Determine the (X, Y) coordinate at the center of the cell enclosing the given text.  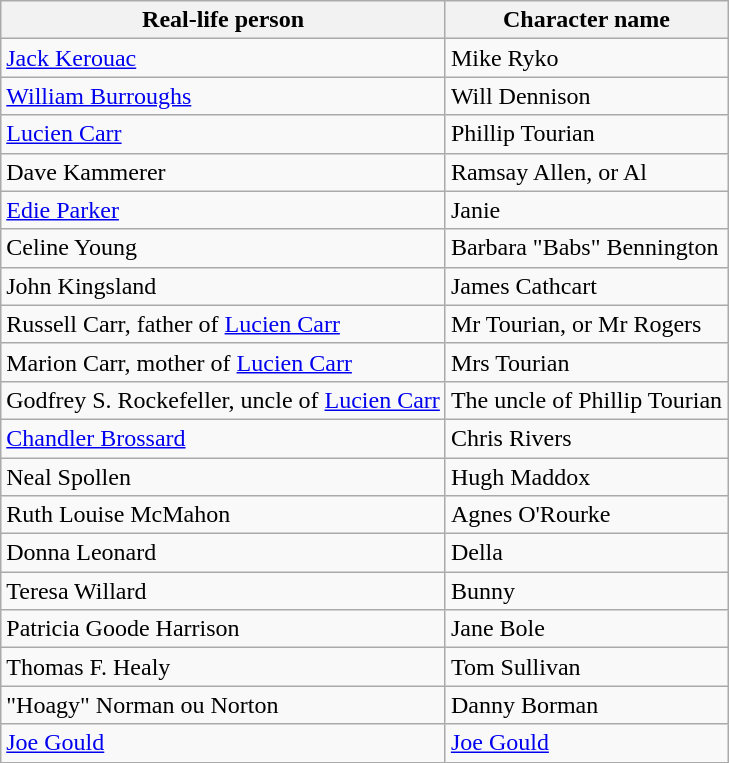
Ramsay Allen, or Al (586, 172)
Chandler Brossard (224, 438)
Donna Leonard (224, 553)
Tom Sullivan (586, 667)
Lucien Carr (224, 134)
Mr Tourian, or Mr Rogers (586, 324)
Agnes O'Rourke (586, 515)
William Burroughs (224, 96)
Dave Kammerer (224, 172)
Danny Borman (586, 705)
Will Dennison (586, 96)
Character name (586, 20)
Thomas F. Healy (224, 667)
Bunny (586, 591)
Edie Parker (224, 210)
Mike Ryko (586, 58)
Janie (586, 210)
Hugh Maddox (586, 477)
Patricia Goode Harrison (224, 629)
John Kingsland (224, 286)
Jack Kerouac (224, 58)
Della (586, 553)
Russell Carr, father of Lucien Carr (224, 324)
Jane Bole (586, 629)
Marion Carr, mother of Lucien Carr (224, 362)
Barbara "Babs" Bennington (586, 248)
James Cathcart (586, 286)
Phillip Tourian (586, 134)
Chris Rivers (586, 438)
Mrs Tourian (586, 362)
Neal Spollen (224, 477)
Real-life person (224, 20)
The uncle of Phillip Tourian (586, 400)
Godfrey S. Rockefeller, uncle of Lucien Carr (224, 400)
"Hoagy" Norman ou Norton (224, 705)
Ruth Louise McMahon (224, 515)
Celine Young (224, 248)
Teresa Willard (224, 591)
